Return [X, Y] of the center of cell containing provided text 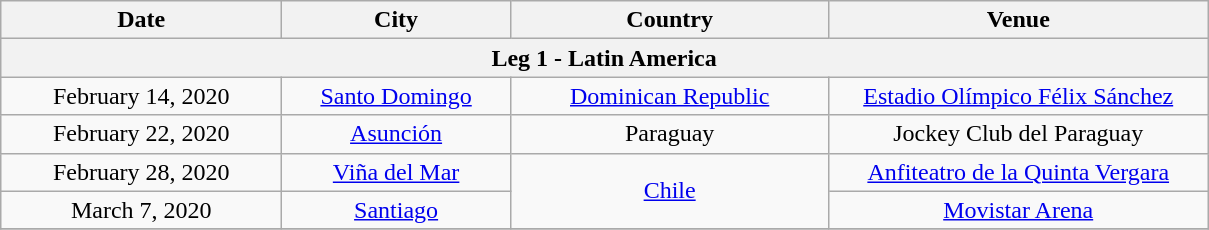
Estadio Olímpico Félix Sánchez [1018, 96]
Date [142, 20]
Chile [670, 191]
Paraguay [670, 134]
Jockey Club del Paraguay [1018, 134]
March 7, 2020 [142, 210]
February 28, 2020 [142, 172]
City [396, 20]
Anfiteatro de la Quinta Vergara [1018, 172]
Santo Domingo [396, 96]
Santiago [396, 210]
Viña del Mar [396, 172]
February 14, 2020 [142, 96]
Country [670, 20]
Venue [1018, 20]
Movistar Arena [1018, 210]
Leg 1 - Latin America [604, 58]
Asunción [396, 134]
Dominican Republic [670, 96]
February 22, 2020 [142, 134]
